Identify which cell holds the provided text, then report its (X, Y) central coordinate. 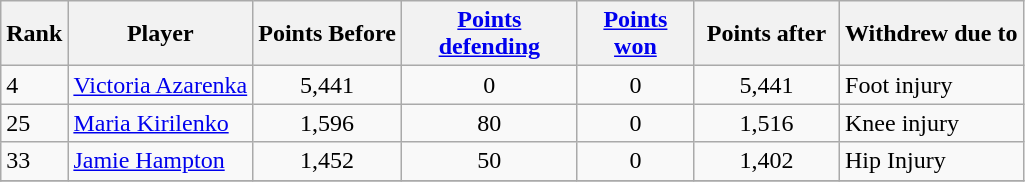
Points Before (328, 34)
1,452 (328, 161)
Foot injury (932, 85)
1,516 (766, 123)
Maria Kirilenko (160, 123)
Player (160, 34)
4 (34, 85)
Victoria Azarenka (160, 85)
Points won (635, 34)
Points defending (489, 34)
50 (489, 161)
Jamie Hampton (160, 161)
Hip Injury (932, 161)
Points after (766, 34)
1,402 (766, 161)
Rank (34, 34)
1,596 (328, 123)
25 (34, 123)
Knee injury (932, 123)
33 (34, 161)
80 (489, 123)
Withdrew due to (932, 34)
